Search for the cell housing the specified text and yield its [x, y] center coordinate. 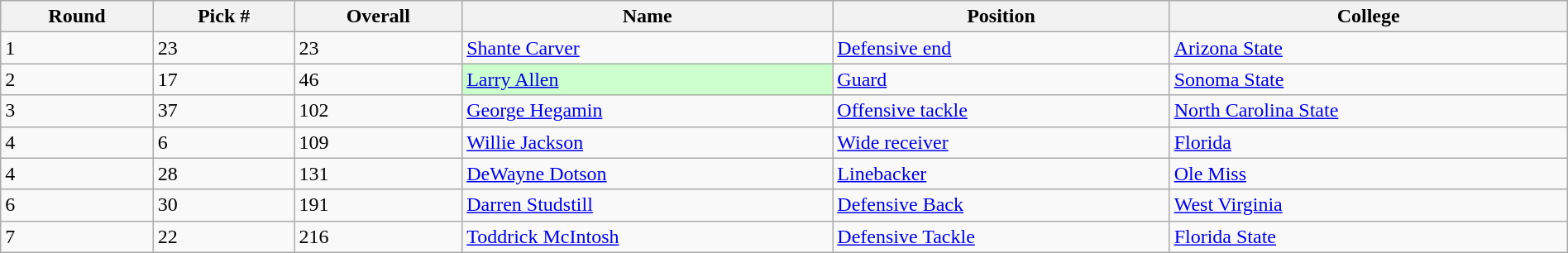
Ole Miss [1368, 174]
Offensive tackle [1001, 111]
Guard [1001, 79]
Linebacker [1001, 174]
Willie Jackson [648, 142]
3 [78, 111]
216 [379, 236]
Arizona State [1368, 48]
131 [379, 174]
30 [223, 205]
Florida [1368, 142]
North Carolina State [1368, 111]
37 [223, 111]
22 [223, 236]
Pick # [223, 17]
1 [78, 48]
Sonoma State [1368, 79]
2 [78, 79]
Defensive Back [1001, 205]
Shante Carver [648, 48]
Name [648, 17]
102 [379, 111]
West Virginia [1368, 205]
Darren Studstill [648, 205]
Wide receiver [1001, 142]
Defensive end [1001, 48]
DeWayne Dotson [648, 174]
191 [379, 205]
17 [223, 79]
Overall [379, 17]
George Hegamin [648, 111]
Round [78, 17]
Florida State [1368, 236]
Position [1001, 17]
College [1368, 17]
Defensive Tackle [1001, 236]
28 [223, 174]
109 [379, 142]
Toddrick McIntosh [648, 236]
7 [78, 236]
Larry Allen [648, 79]
46 [379, 79]
